Return the [x, y] coordinate for the center point of the cell that contains the specified text.  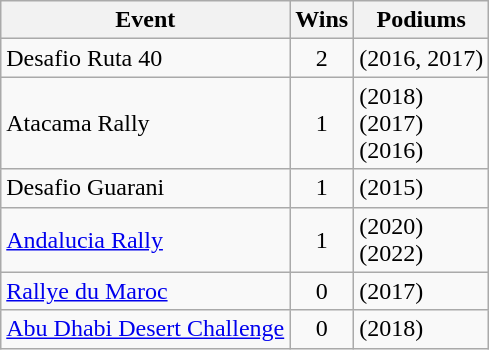
(2017) [422, 291]
Atacama Rally [146, 123]
Desafio Ruta 40 [146, 58]
(2018) [422, 329]
Podiums [422, 20]
Rallye du Maroc [146, 291]
(2018) (2017) (2016) [422, 123]
Wins [322, 20]
Andalucia Rally [146, 240]
2 [322, 58]
(2016, 2017) [422, 58]
Desafio Guarani [146, 188]
Event [146, 20]
(2020) (2022) [422, 240]
(2015) [422, 188]
Abu Dhabi Desert Challenge [146, 329]
